From the cell containing the given text, extract its center point as [x, y] coordinate. 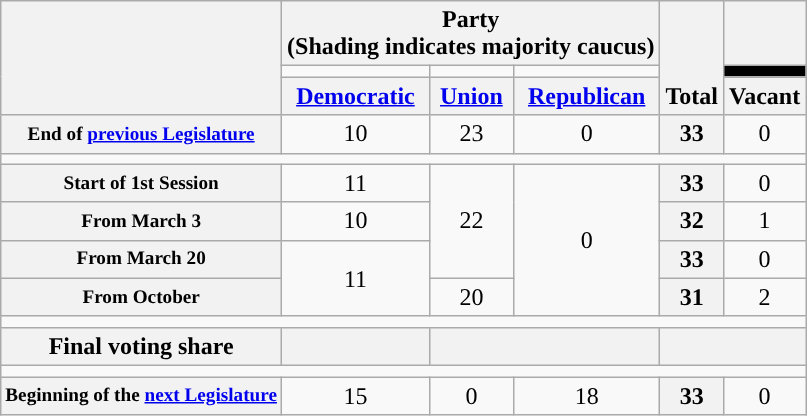
Democratic [356, 96]
15 [356, 395]
Start of 1st Session [142, 183]
End of previous Legislature [142, 134]
32 [692, 221]
Final voting share [142, 346]
Party (Shading indicates majority caucus) [471, 34]
From March 3 [142, 221]
From March 20 [142, 259]
22 [471, 221]
Total [692, 58]
23 [471, 134]
1 [764, 221]
20 [471, 297]
18 [586, 395]
Union [471, 96]
Republican [586, 96]
From October [142, 297]
Vacant [764, 96]
31 [692, 297]
2 [764, 297]
Beginning of the next Legislature [142, 395]
